Identify which cell holds the provided text, then report its [x, y] central coordinate. 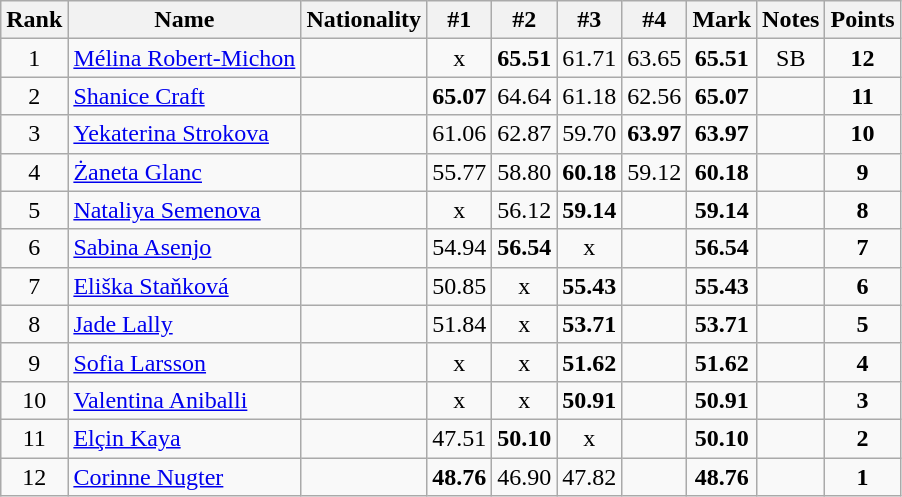
SB [791, 58]
Mark [722, 20]
54.94 [460, 248]
Nationality [364, 20]
Mélina Robert-Michon [184, 58]
61.18 [590, 96]
64.64 [524, 96]
62.56 [654, 96]
Notes [791, 20]
Nataliya Semenova [184, 210]
59.70 [590, 134]
51.84 [460, 324]
Name [184, 20]
Shanice Craft [184, 96]
#4 [654, 20]
#3 [590, 20]
Points [862, 20]
#2 [524, 20]
Rank [34, 20]
Elçin Kaya [184, 438]
56.12 [524, 210]
50.85 [460, 286]
Corinne Nugter [184, 477]
Jade Lally [184, 324]
55.77 [460, 172]
62.87 [524, 134]
58.80 [524, 172]
Valentina Aniballi [184, 400]
Sabina Asenjo [184, 248]
46.90 [524, 477]
#1 [460, 20]
47.82 [590, 477]
Żaneta Glanc [184, 172]
63.65 [654, 58]
61.71 [590, 58]
Eliška Staňková [184, 286]
59.12 [654, 172]
47.51 [460, 438]
Yekaterina Strokova [184, 134]
61.06 [460, 134]
Sofia Larsson [184, 362]
